Scan for the cell matching the given text and deliver its (X, Y) coordinate at center. 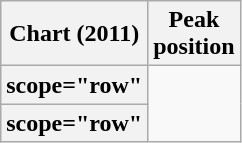
Peakposition (194, 34)
Chart (2011) (74, 34)
